Locate the cell with the specified text and output its [x, y] center coordinate. 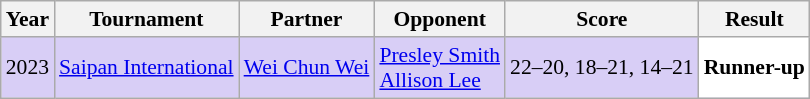
Tournament [146, 19]
Wei Chun Wei [307, 68]
Score [602, 19]
Presley Smith Allison Lee [440, 68]
Opponent [440, 19]
Runner-up [754, 68]
Result [754, 19]
Saipan International [146, 68]
22–20, 18–21, 14–21 [602, 68]
Partner [307, 19]
Year [28, 19]
2023 [28, 68]
